Return [x, y] of the center of cell containing provided text 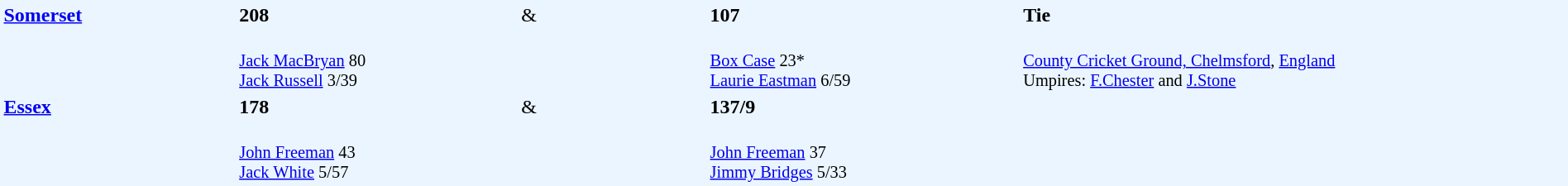
Essex [119, 139]
Somerset [119, 47]
Tie [1293, 15]
County Cricket Ground, Chelmsford, England Umpires: F.Chester and J.Stone [1293, 107]
178 [378, 107]
Jack MacBryan 80 Jack Russell 3/39 [378, 61]
208 [378, 15]
137/9 [864, 107]
John Freeman 37 Jimmy Bridges 5/33 [864, 152]
107 [864, 15]
Box Case 23* Laurie Eastman 6/59 [864, 61]
John Freeman 43 Jack White 5/57 [378, 152]
